Extract the [x, y] coordinate from the center of the cell holding the provided text.  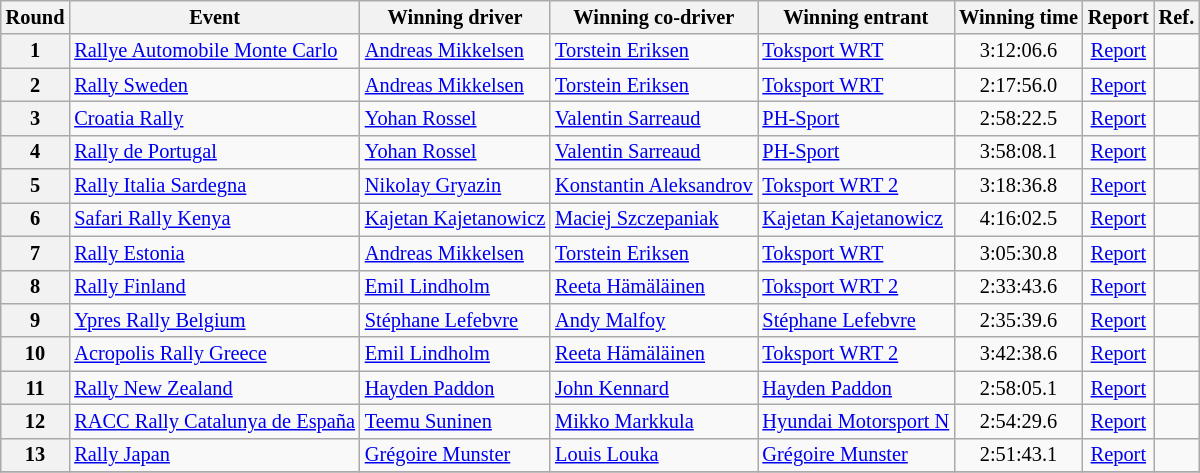
9 [36, 320]
1 [36, 51]
Hyundai Motorsport N [856, 421]
Winning time [1018, 17]
RACC Rally Catalunya de España [214, 421]
4:16:02.5 [1018, 219]
6 [36, 219]
Konstantin Aleksandrov [654, 186]
12 [36, 421]
2 [36, 85]
3:18:36.8 [1018, 186]
Nikolay Gryazin [455, 186]
13 [36, 455]
Rally Italia Sardegna [214, 186]
Winning entrant [856, 17]
4 [36, 152]
3:12:06.6 [1018, 51]
11 [36, 388]
7 [36, 253]
Rally New Zealand [214, 388]
5 [36, 186]
Maciej Szczepaniak [654, 219]
3 [36, 118]
Andy Malfoy [654, 320]
Louis Louka [654, 455]
8 [36, 287]
Round [36, 17]
3:05:30.8 [1018, 253]
2:51:43.1 [1018, 455]
10 [36, 354]
Teemu Suninen [455, 421]
2:58:22.5 [1018, 118]
2:54:29.6 [1018, 421]
Croatia Rally [214, 118]
Winning driver [455, 17]
Event [214, 17]
Safari Rally Kenya [214, 219]
Rallye Automobile Monte Carlo [214, 51]
3:42:38.6 [1018, 354]
Ypres Rally Belgium [214, 320]
Rally de Portugal [214, 152]
2:17:56.0 [1018, 85]
Rally Finland [214, 287]
Rally Sweden [214, 85]
Rally Japan [214, 455]
Winning co-driver [654, 17]
2:33:43.6 [1018, 287]
2:35:39.6 [1018, 320]
3:58:08.1 [1018, 152]
Ref. [1176, 17]
John Kennard [654, 388]
Mikko Markkula [654, 421]
2:58:05.1 [1018, 388]
Acropolis Rally Greece [214, 354]
Rally Estonia [214, 253]
